Pinpoint the cell where the given text exists, returning its [x, y] midpoint coordinate. 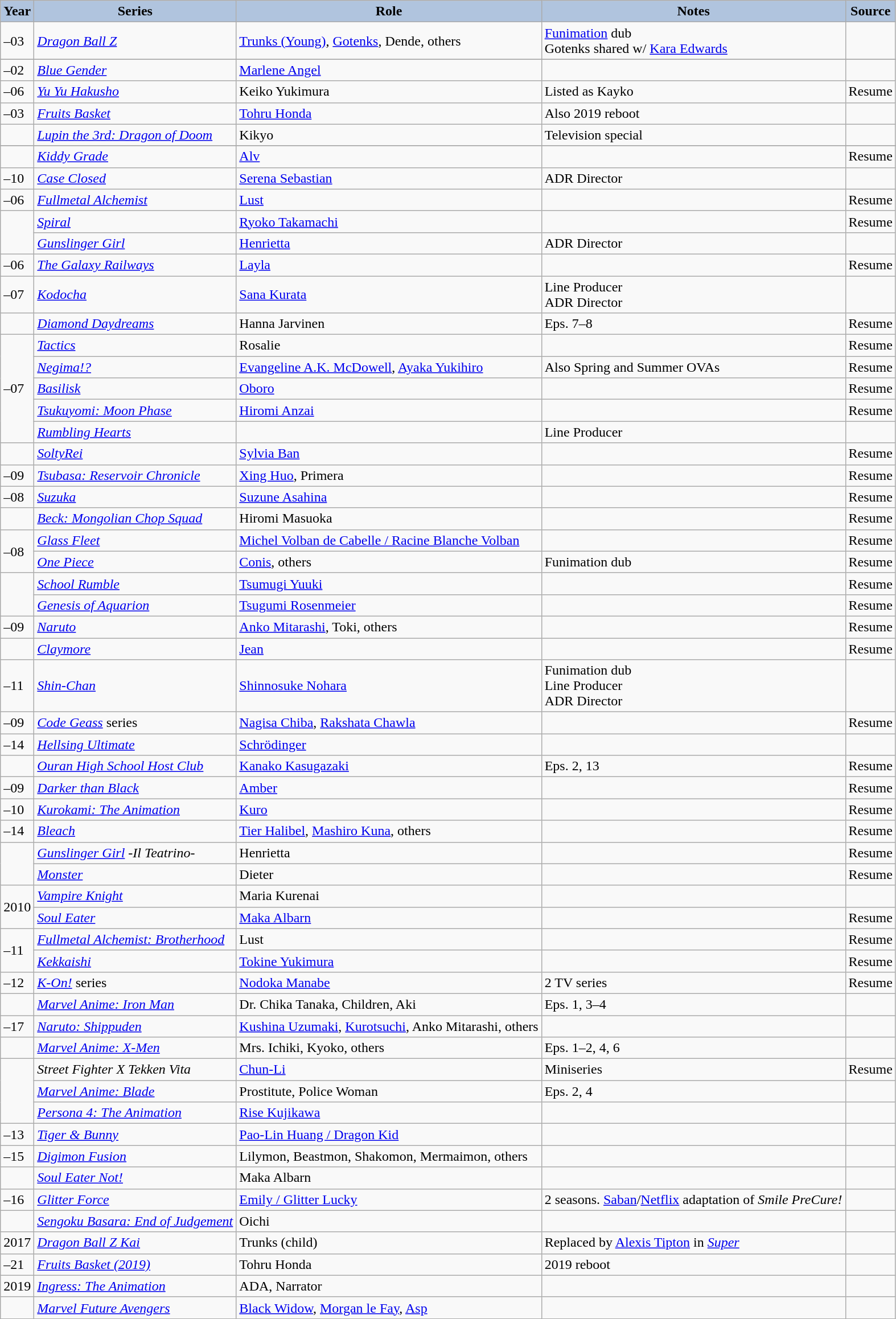
Line Producer [693, 432]
Vampire Knight [135, 896]
Maria Kurenai [389, 896]
Bleach [135, 831]
Gunslinger Girl -Il Teatrino- [135, 853]
Kuro [389, 810]
Anko Mitarashi, Toki, others [389, 627]
Lilymon, Beastmon, Shakomon, Mermaimon, others [389, 1156]
Marvel Anime: X-Men [135, 1048]
Tiger & Bunny [135, 1135]
Schrödinger [389, 745]
–21 [17, 1264]
Conis, others [389, 562]
Pao-Lin Huang / Dragon Kid [389, 1135]
Ouran High School Host Club [135, 766]
Television special [693, 135]
Trunks (child) [389, 1243]
Hiromi Anzai [389, 410]
Blue Gender [135, 70]
2 TV series [693, 983]
Eps. 2, 13 [693, 766]
Keiko Yukimura [389, 92]
Marvel Anime: Blade [135, 1091]
K-On! series [135, 983]
Persona 4: The Animation [135, 1113]
Dr. Chika Tanaka, Children, Aki [389, 1004]
–02 [17, 70]
Fruits Basket [135, 113]
Mrs. Ichiki, Kyoko, others [389, 1048]
Funimation dub [693, 562]
SoltyRei [135, 454]
Kodocha [135, 294]
Evangeline A.K. McDowell, Ayaka Yukihiro [389, 367]
Kikyo [389, 135]
2019 reboot [693, 1264]
Fruits Basket (2019) [135, 1264]
ADA, Narrator [389, 1286]
Basilisk [135, 389]
Lupin the 3rd: Dragon of Doom [135, 135]
2019 [17, 1286]
Miniseries [693, 1070]
Role [389, 11]
Emily / Glitter Lucky [389, 1199]
Marlene Angel [389, 70]
Also 2019 reboot [693, 113]
One Piece [135, 562]
Tsukuyomi: Moon Phase [135, 410]
Series [135, 11]
Tsugumi Rosenmeier [389, 605]
Diamond Daydreams [135, 324]
Hiromi Masuoka [389, 519]
Dragon Ball Z Kai [135, 1243]
Jean [389, 648]
Tactics [135, 346]
Eps. 1–2, 4, 6 [693, 1048]
Source [870, 11]
Kiddy Grade [135, 157]
Glitter Force [135, 1199]
Fullmetal Alchemist [135, 200]
Hellsing Ultimate [135, 745]
Line ProducerADR Director [693, 294]
Yu Yu Hakusho [135, 92]
Digimon Fusion [135, 1156]
Funimation dubGotenks shared w/ Kara Edwards [693, 41]
Monster [135, 874]
Shinnosuke Nohara [389, 686]
Year [17, 11]
Nagisa Chiba, Rakshata Chawla [389, 723]
Eps. 7–8 [693, 324]
Ryoko Takamachi [389, 221]
Shin-Chan [135, 686]
Oichi [389, 1221]
2 seasons. Saban/Netflix adaptation of Smile PreCure! [693, 1199]
Fullmetal Alchemist: Brotherhood [135, 939]
–13 [17, 1135]
Marvel Anime: Iron Man [135, 1004]
Naruto [135, 627]
Darker than Black [135, 788]
Listed as Kayko [693, 92]
Oboro [389, 389]
Rosalie [389, 346]
Glass Fleet [135, 540]
Eps. 2, 4 [693, 1091]
Tsubasa: Reservoir Chronicle [135, 475]
Tier Halibel, Mashiro Kuna, others [389, 831]
Claymore [135, 648]
Dragon Ball Z [135, 41]
Kushina Uzumaki, Kurotsuchi, Anko Mitarashi, others [389, 1026]
Case Closed [135, 178]
Rumbling Hearts [135, 432]
Trunks (Young), Gotenks, Dende, others [389, 41]
Sana Kurata [389, 294]
Soul Eater [135, 918]
2017 [17, 1243]
The Galaxy Railways [135, 265]
Gunslinger Girl [135, 243]
Soul Eater Not! [135, 1178]
Suzuka [135, 497]
Naruto: Shippuden [135, 1026]
Kurokami: The Animation [135, 810]
Street Fighter X Tekken Vita [135, 1070]
Nodoka Manabe [389, 983]
Also Spring and Summer OVAs [693, 367]
Notes [693, 11]
Dieter [389, 874]
Michel Volban de Cabelle / Racine Blanche Volban [389, 540]
Code Geass series [135, 723]
Marvel Future Avengers [135, 1308]
Layla [389, 265]
Sengoku Basara: End of Judgement [135, 1221]
Genesis of Aquarion [135, 605]
Chun-Li [389, 1070]
–15 [17, 1156]
Rise Kujikawa [389, 1113]
–12 [17, 983]
Hanna Jarvinen [389, 324]
Xing Huo, Primera [389, 475]
Suzune Asahina [389, 497]
Tsumugi Yuuki [389, 584]
Tokine Yukimura [389, 961]
Eps. 1, 3–4 [693, 1004]
–17 [17, 1026]
Funimation dubLine ProducerADR Director [693, 686]
Amber [389, 788]
Replaced by Alexis Tipton in Super [693, 1243]
School Rumble [135, 584]
Ingress: The Animation [135, 1286]
Kekkaishi [135, 961]
Sylvia Ban [389, 454]
Prostitute, Police Woman [389, 1091]
Black Widow, Morgan le Fay, Asp [389, 1308]
–16 [17, 1199]
Serena Sebastian [389, 178]
Kanako Kasugazaki [389, 766]
2010 [17, 907]
Spiral [135, 221]
Negima!? [135, 367]
Alv [389, 157]
Beck: Mongolian Chop Squad [135, 519]
